Return [X, Y] of the center of cell containing provided text 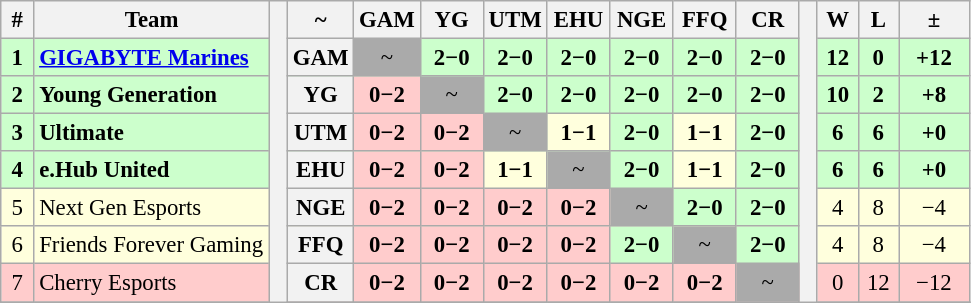
5 [18, 208]
−12 [934, 283]
± [934, 20]
Ultimate [152, 133]
+8 [934, 95]
1 [18, 58]
+12 [934, 58]
Team [152, 20]
7 [18, 283]
Young Generation [152, 95]
# [18, 20]
Friends Forever Gaming [152, 245]
⁠e.Hub United [152, 170]
Next Gen Esports [152, 208]
Cherry Esports [152, 283]
3 [18, 133]
GIGABYTE Marines [152, 58]
10 [838, 95]
L [878, 20]
W [838, 20]
